For the text-containing cell, return its midpoint in (x, y) coordinate format. 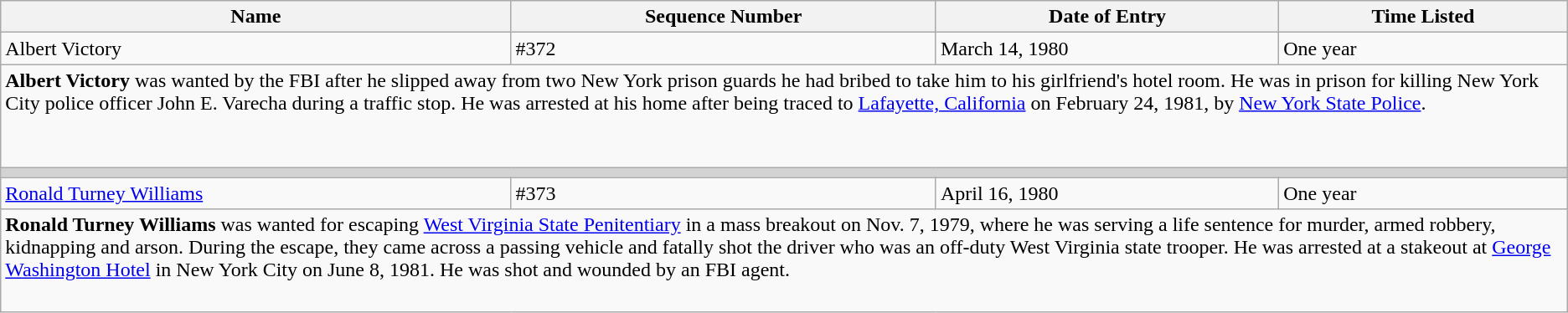
#372 (724, 49)
Name (256, 17)
Sequence Number (724, 17)
Ronald Turney Williams (256, 193)
April 16, 1980 (1107, 193)
Time Listed (1424, 17)
March 14, 1980 (1107, 49)
#373 (724, 193)
Date of Entry (1107, 17)
Albert Victory (256, 49)
